Output the (X, Y) coordinate of the center of the cell containing the given text.  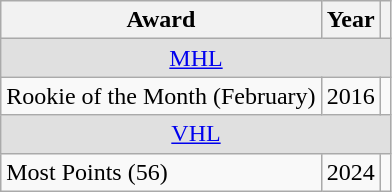
Award (161, 20)
Most Points (56) (161, 172)
Rookie of the Month (February) (161, 96)
2016 (350, 96)
MHL (196, 58)
2024 (350, 172)
Year (350, 20)
VHL (196, 134)
